Search for the cell housing the specified text and yield its (x, y) center coordinate. 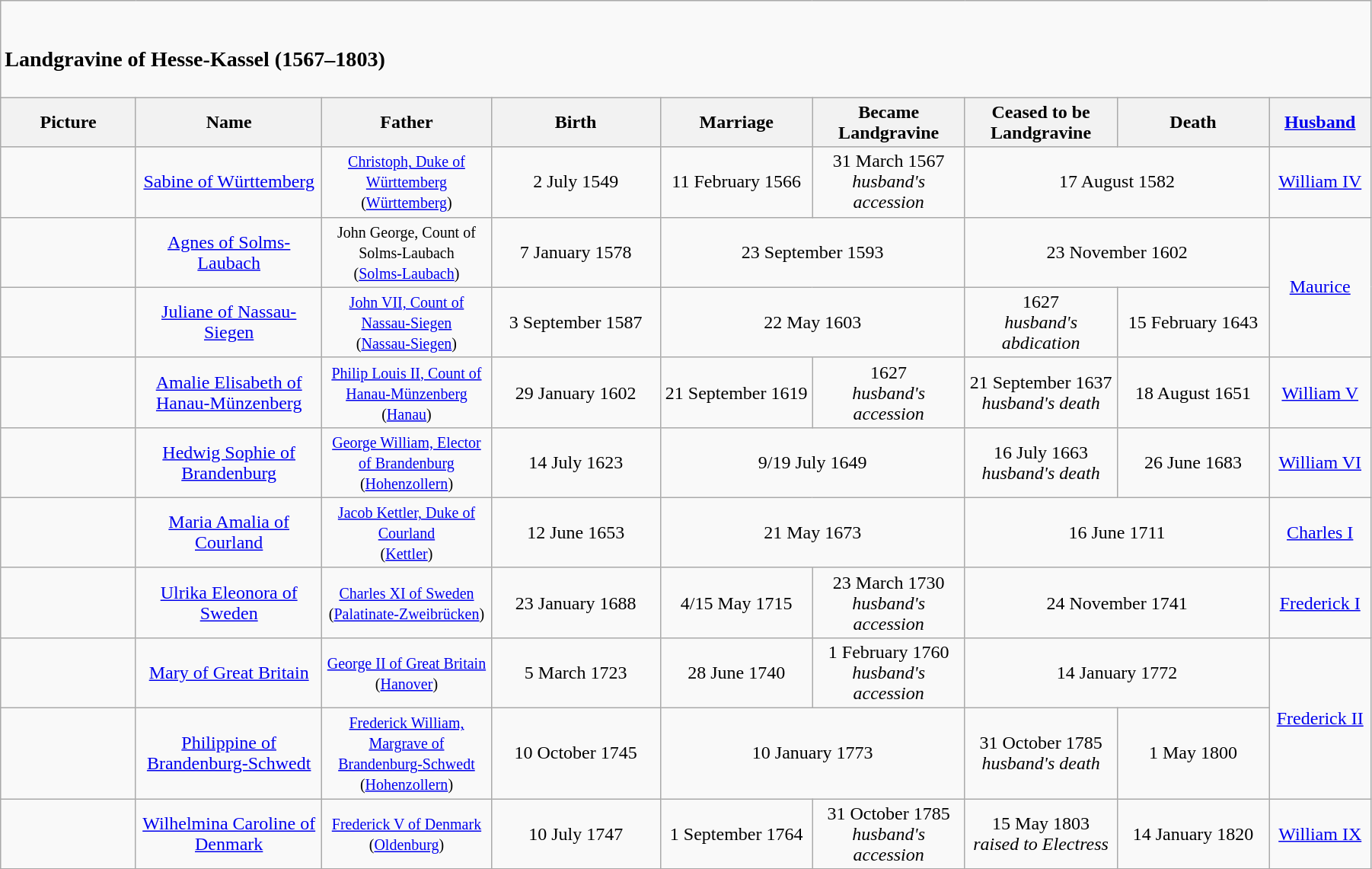
Frederick William, Margrave of Brandenburg-Schwedt(Hohenzollern) (407, 754)
Husband (1320, 122)
Agnes of Solms-Laubach (228, 252)
15 February 1643 (1193, 322)
Picture (69, 122)
4/15 May 1715 (736, 602)
Hedwig Sophie of Brandenburg (228, 462)
10 October 1745 (576, 754)
Frederick V of Denmark(Oldenburg) (407, 834)
William IX (1320, 834)
William IV (1320, 182)
Ulrika Eleonora of Sweden (228, 602)
17 August 1582 (1117, 182)
Charles I (1320, 532)
3 September 1587 (576, 322)
31 March 1567husband's accession (889, 182)
George II of Great Britain(Hanover) (407, 673)
24 November 1741 (1117, 602)
Juliane of Nassau-Siegen (228, 322)
1 May 1800 (1193, 754)
Mary of Great Britain (228, 673)
Philip Louis II, Count of Hanau-Münzenberg(Hanau) (407, 392)
Father (407, 122)
John George, Count of Solms-Laubach(Solms-Laubach) (407, 252)
23 November 1602 (1117, 252)
14 January 1772 (1117, 673)
Amalie Elisabeth of Hanau-Münzenberg (228, 392)
Frederick II (1320, 717)
Death (1193, 122)
Christoph, Duke of Württemberg(Württemberg) (407, 182)
Maria Amalia of Courland (228, 532)
Ceased to be Landgravine (1041, 122)
18 August 1651 (1193, 392)
21 May 1673 (812, 532)
Philippine of Brandenburg-Schwedt (228, 754)
23 March 1730husband's accession (889, 602)
Landgravine of Hesse-Kassel (1567–1803) (686, 49)
Sabine of Württemberg (228, 182)
31 October 1785husband's death (1041, 754)
William VI (1320, 462)
Charles XI of Sweden(Palatinate-Zweibrücken) (407, 602)
William V (1320, 392)
26 June 1683 (1193, 462)
5 March 1723 (576, 673)
7 January 1578 (576, 252)
16 June 1711 (1117, 532)
Birth (576, 122)
11 February 1566 (736, 182)
Became Landgravine (889, 122)
23 September 1593 (812, 252)
Name (228, 122)
Wilhelmina Caroline of Denmark (228, 834)
14 January 1820 (1193, 834)
2 July 1549 (576, 182)
23 January 1688 (576, 602)
15 May 1803raised to Electress (1041, 834)
1 February 1760husband's accession (889, 673)
28 June 1740 (736, 673)
21 September 1637husband's death (1041, 392)
George William, Elector of Brandenburg(Hohenzollern) (407, 462)
Maurice (1320, 287)
22 May 1603 (812, 322)
Marriage (736, 122)
29 January 1602 (576, 392)
14 July 1623 (576, 462)
John VII, Count of Nassau-Siegen(Nassau-Siegen) (407, 322)
31 October 1785husband's accession (889, 834)
1627husband's accession (889, 392)
10 July 1747 (576, 834)
1 September 1764 (736, 834)
9/19 July 1649 (812, 462)
Frederick I (1320, 602)
16 July 1663husband's death (1041, 462)
10 January 1773 (812, 754)
Jacob Kettler, Duke of Courland (Kettler) (407, 532)
1627husband's abdication (1041, 322)
12 June 1653 (576, 532)
21 September 1619 (736, 392)
